Return [X, Y] of the center of cell containing provided text 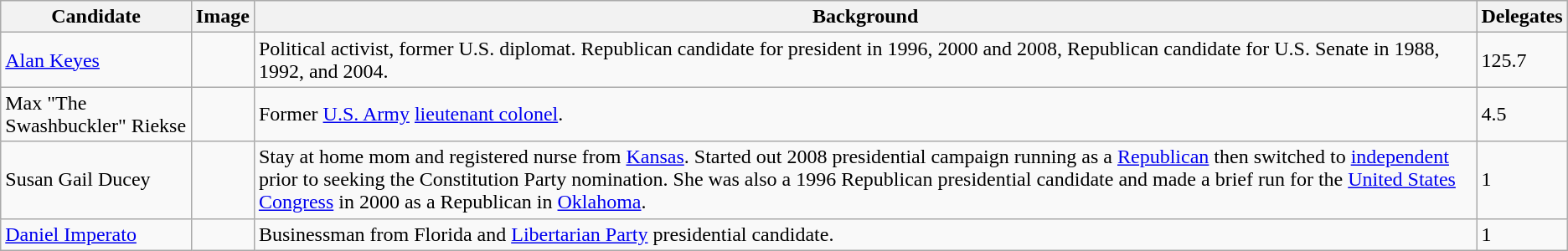
Businessman from Florida and Libertarian Party presidential candidate. [865, 234]
Daniel Imperato [96, 234]
Candidate [96, 17]
Background [865, 17]
Image [223, 17]
Max "The Swashbuckler" Riekse [96, 114]
Delegates [1522, 17]
Former U.S. Army lieutenant colonel. [865, 114]
Susan Gail Ducey [96, 180]
4.5 [1522, 114]
Alan Keyes [96, 60]
125.7 [1522, 60]
